Return (x, y) of the center of cell containing provided text 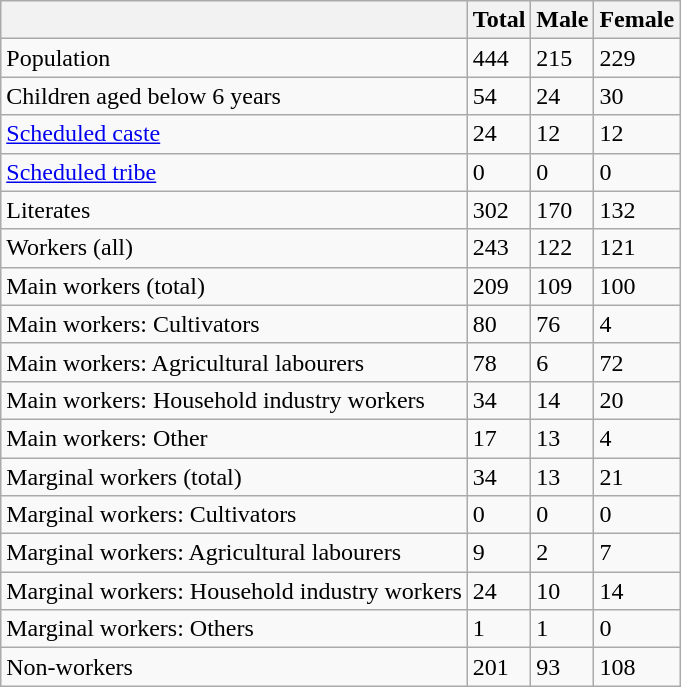
Scheduled caste (234, 134)
108 (637, 667)
30 (637, 96)
Female (637, 20)
229 (637, 58)
100 (637, 286)
201 (499, 667)
Male (562, 20)
72 (637, 362)
170 (562, 210)
Main workers: Household industry workers (234, 400)
Marginal workers: Others (234, 629)
20 (637, 400)
215 (562, 58)
Main workers: Cultivators (234, 324)
54 (499, 96)
243 (499, 248)
Workers (all) (234, 248)
Main workers (total) (234, 286)
21 (637, 477)
132 (637, 210)
121 (637, 248)
Literates (234, 210)
10 (562, 591)
Marginal workers: Cultivators (234, 515)
Population (234, 58)
17 (499, 438)
93 (562, 667)
Marginal workers (total) (234, 477)
80 (499, 324)
9 (499, 553)
444 (499, 58)
209 (499, 286)
Marginal workers: Agricultural labourers (234, 553)
76 (562, 324)
Main workers: Agricultural labourers (234, 362)
Marginal workers: Household industry workers (234, 591)
Scheduled tribe (234, 172)
7 (637, 553)
302 (499, 210)
78 (499, 362)
Total (499, 20)
6 (562, 362)
Non-workers (234, 667)
Main workers: Other (234, 438)
Children aged below 6 years (234, 96)
122 (562, 248)
2 (562, 553)
109 (562, 286)
